For the text-containing cell, return its midpoint in [X, Y] coordinate format. 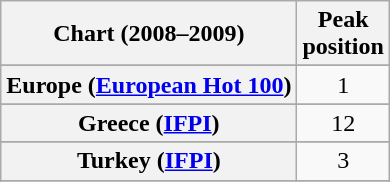
1 [343, 85]
Peakposition [343, 34]
3 [343, 161]
12 [343, 123]
Chart (2008–2009) [149, 34]
Turkey (IFPI) [149, 161]
Greece (IFPI) [149, 123]
Europe (European Hot 100) [149, 85]
